Extract the [x, y] coordinate from the center of the cell holding the provided text.  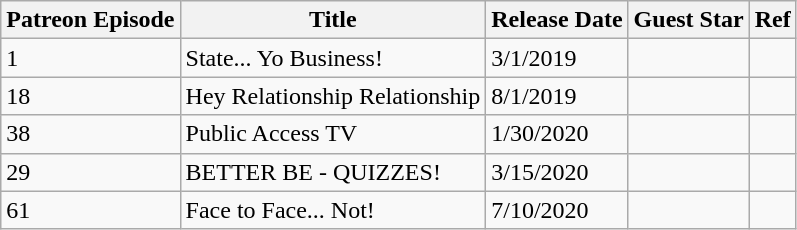
18 [90, 96]
29 [90, 172]
3/1/2019 [557, 58]
BETTER BE - QUIZZES! [333, 172]
Hey Relationship Relationship [333, 96]
Guest Star [688, 20]
1/30/2020 [557, 134]
Ref [772, 20]
Title [333, 20]
State... Yo Business! [333, 58]
3/15/2020 [557, 172]
Patreon Episode [90, 20]
38 [90, 134]
61 [90, 210]
Public Access TV [333, 134]
Face to Face... Not! [333, 210]
Release Date [557, 20]
7/10/2020 [557, 210]
1 [90, 58]
8/1/2019 [557, 96]
